Capture the cell that displays the provided text and extract its (x, y) central coordinate. 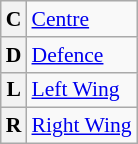
R (14, 126)
Left Wing (81, 90)
Centre (81, 19)
Right Wing (81, 126)
L (14, 90)
Defence (81, 55)
C (14, 19)
D (14, 55)
